Find where the given text appears and provide that cell's center as [X, Y] coordinate. 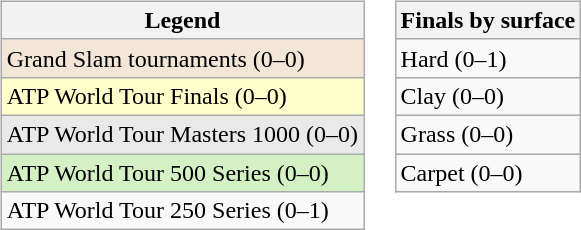
ATP World Tour Finals (0–0) [182, 96]
Finals by surface [488, 20]
ATP World Tour 500 Series (0–0) [182, 173]
Legend [182, 20]
Clay (0–0) [488, 96]
Carpet (0–0) [488, 173]
Grand Slam tournaments (0–0) [182, 58]
ATP World Tour Masters 1000 (0–0) [182, 134]
ATP World Tour 250 Series (0–1) [182, 211]
Grass (0–0) [488, 134]
Hard (0–1) [488, 58]
